Scan for the cell matching the given text and deliver its [X, Y] coordinate at center. 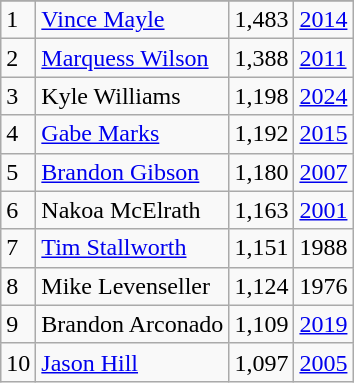
1 [18, 20]
Vince Mayle [132, 20]
7 [18, 248]
Jason Hill [132, 362]
1,109 [262, 324]
1,198 [262, 96]
1988 [324, 248]
10 [18, 362]
2019 [324, 324]
Tim Stallworth [132, 248]
2001 [324, 210]
Gabe Marks [132, 134]
6 [18, 210]
5 [18, 172]
2011 [324, 58]
1,388 [262, 58]
Kyle Williams [132, 96]
4 [18, 134]
1,163 [262, 210]
9 [18, 324]
2007 [324, 172]
1976 [324, 286]
2024 [324, 96]
1,097 [262, 362]
Nakoa McElrath [132, 210]
2005 [324, 362]
2015 [324, 134]
1,483 [262, 20]
Brandon Arconado [132, 324]
1,151 [262, 248]
Brandon Gibson [132, 172]
3 [18, 96]
Mike Levenseller [132, 286]
2 [18, 58]
1,192 [262, 134]
8 [18, 286]
1,124 [262, 286]
2014 [324, 20]
Marquess Wilson [132, 58]
1,180 [262, 172]
